Find where the given text appears and provide that cell's center as [X, Y] coordinate. 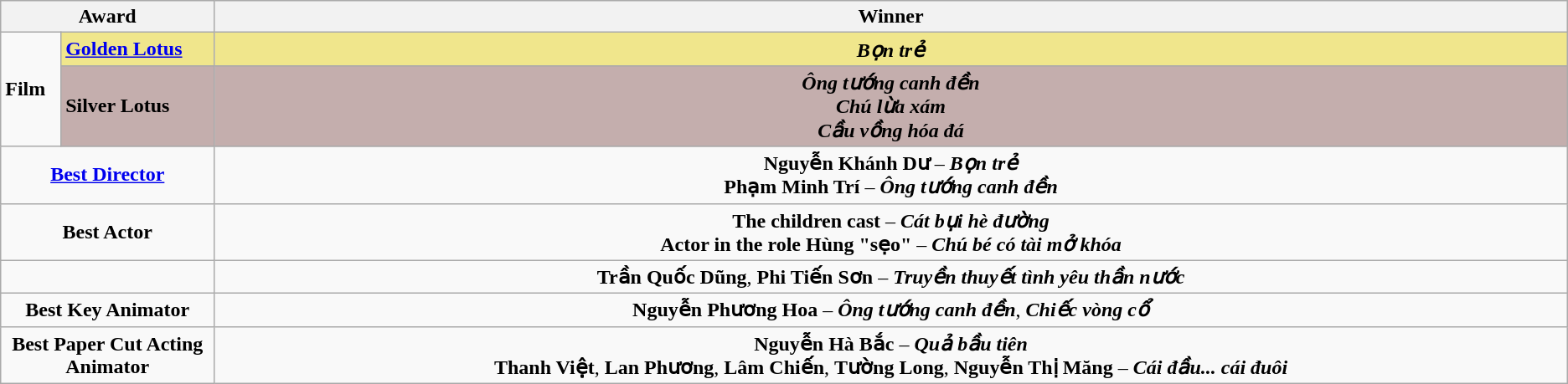
Silver Lotus [137, 105]
Nguyễn Phương Hoa – Ông tướng canh đền, Chiếc vòng cổ [891, 310]
Nguyễn Hà Bắc – Quả bầu tiênThanh Việt, Lan Phương, Lâm Chiến, Tường Long, Nguyễn Thị Măng – Cái đầu... cái đuôi [891, 355]
Best Key Animator [107, 310]
Golden Lotus [137, 49]
Best Director [107, 175]
Bọn trẻ [891, 49]
Film [31, 90]
Award [107, 17]
Nguyễn Khánh Dư – Bọn trẻPhạm Minh Trí – Ông tướng canh đền [891, 175]
Ông tướng canh đềnChú lừa xámCầu vồng hóa đá [891, 105]
Best Actor [107, 232]
Best Paper Cut Acting Animator [107, 355]
The children cast – Cát bụi hè đườngActor in the role Hùng "sẹo" – Chú bé có tài mở khóa [891, 232]
Winner [891, 17]
Trần Quốc Dũng, Phi Tiến Sơn – Truyền thuyết tình yêu thần nước [891, 277]
